Capture the cell that displays the provided text and extract its (X, Y) central coordinate. 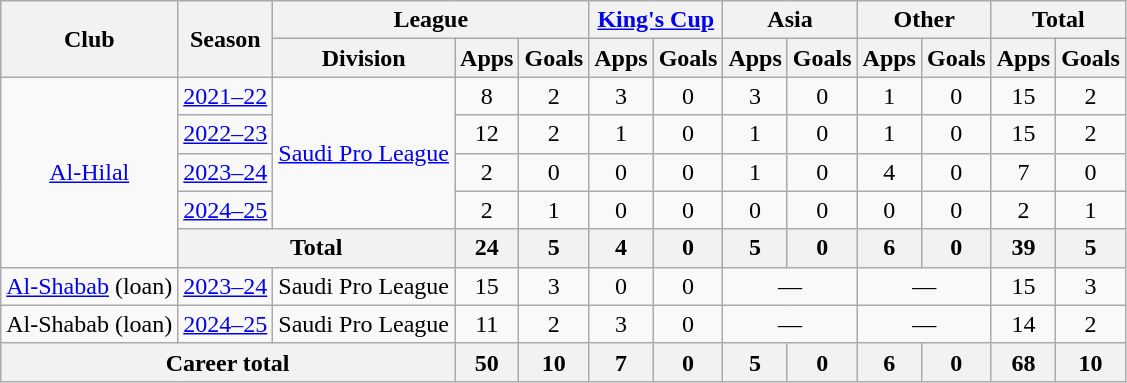
Season (226, 39)
50 (487, 362)
Career total (228, 362)
Other (924, 20)
8 (487, 96)
King's Cup (656, 20)
2022–23 (226, 134)
24 (487, 248)
Club (90, 39)
11 (487, 324)
Asia (790, 20)
12 (487, 134)
Division (364, 58)
2021–22 (226, 96)
Al-Hilal (90, 172)
68 (1023, 362)
39 (1023, 248)
League (431, 20)
14 (1023, 324)
